Find where the given text appears and provide that cell's center as [X, Y] coordinate. 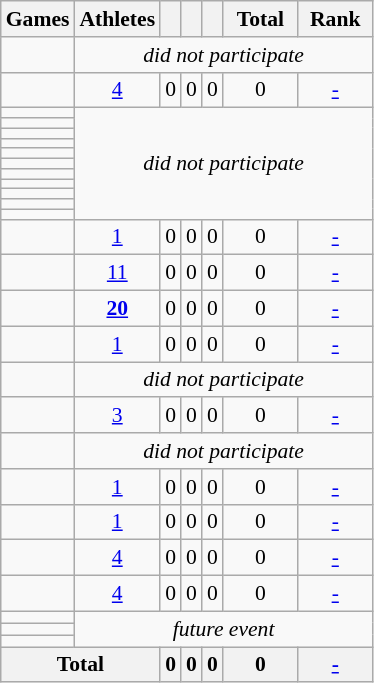
20 [117, 309]
3 [117, 416]
future event [223, 629]
Athletes [117, 19]
Games [38, 19]
Rank [336, 19]
11 [117, 273]
